From the cell containing the given text, extract its center point as (x, y) coordinate. 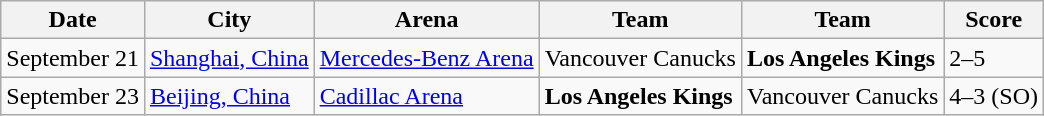
Cadillac Arena (426, 96)
Date (73, 20)
4–3 (SO) (994, 96)
City (229, 20)
Shanghai, China (229, 58)
September 21 (73, 58)
Beijing, China (229, 96)
Score (994, 20)
September 23 (73, 96)
2–5 (994, 58)
Arena (426, 20)
Mercedes-Benz Arena (426, 58)
